Locate the cell with the specified text and output its [x, y] center coordinate. 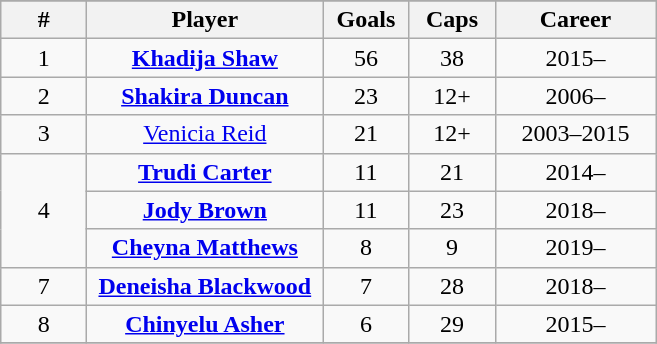
Player [205, 20]
2 [44, 96]
Shakira Duncan [205, 96]
2014– [576, 172]
38 [452, 58]
Career [576, 20]
Trudi Carter [205, 172]
1 [44, 58]
Cheyna Matthews [205, 248]
Deneisha Blackwood [205, 286]
# [44, 20]
6 [366, 324]
2003–2015 [576, 134]
Caps [452, 20]
2019– [576, 248]
Chinyelu Asher [205, 324]
29 [452, 324]
Jody Brown [205, 210]
9 [452, 248]
28 [452, 286]
2006– [576, 96]
56 [366, 58]
3 [44, 134]
Venicia Reid [205, 134]
Khadija Shaw [205, 58]
Goals [366, 20]
4 [44, 210]
